From the cell containing the given text, extract its center point as [X, Y] coordinate. 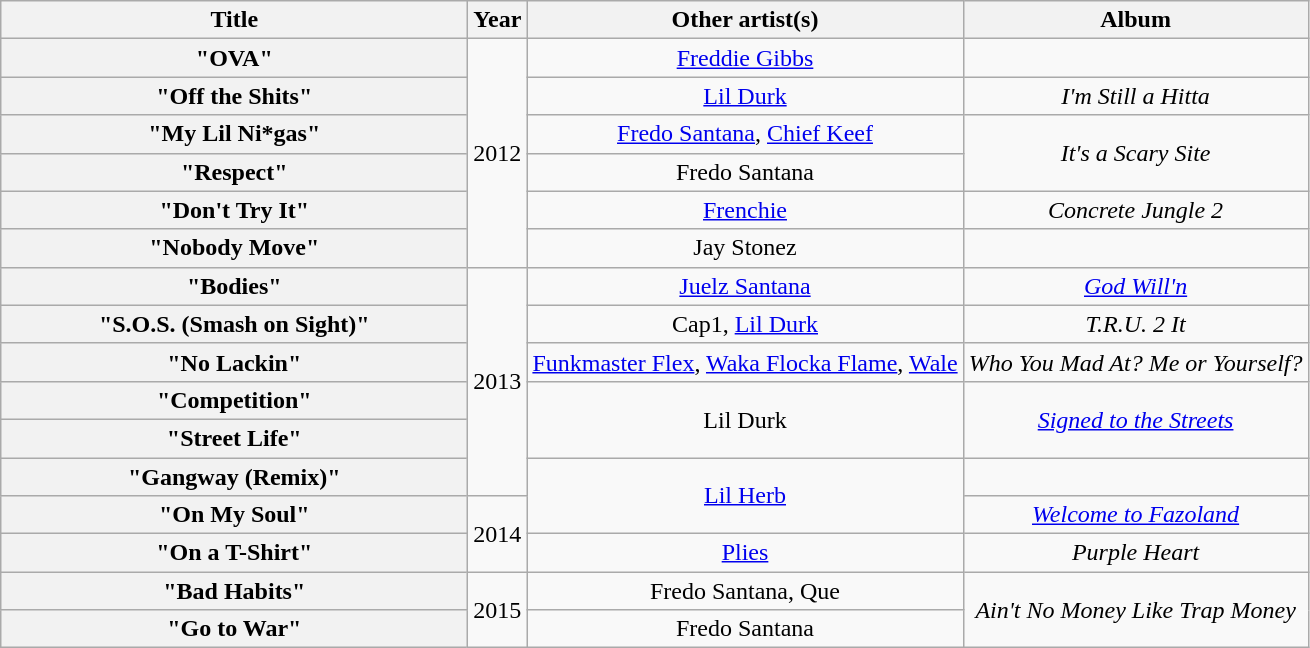
Freddie Gibbs [745, 58]
"My Lil Ni*gas" [234, 134]
Lil Herb [745, 496]
I'm Still a Hitta [1136, 96]
It's a Scary Site [1136, 153]
"Off the Shits" [234, 96]
Title [234, 20]
Album [1136, 20]
Fredo Santana, Chief Keef [745, 134]
"S.O.S. (Smash on Sight)" [234, 324]
2014 [498, 534]
2013 [498, 381]
"On a T-Shirt" [234, 553]
2012 [498, 153]
Frenchie [745, 210]
Fredo Santana, Que [745, 591]
"Respect" [234, 172]
Who You Mad At? Me or Yourself? [1136, 362]
"On My Soul" [234, 515]
Juelz Santana [745, 286]
"Gangway (Remix)" [234, 477]
Ain't No Money Like Trap Money [1136, 610]
"OVA" [234, 58]
Signed to the Streets [1136, 419]
"Nobody Move" [234, 248]
Concrete Jungle 2 [1136, 210]
T.R.U. 2 It [1136, 324]
"Bodies" [234, 286]
"Don't Try It" [234, 210]
Cap1, Lil Durk [745, 324]
"Street Life" [234, 438]
God Will'n [1136, 286]
Other artist(s) [745, 20]
Plies [745, 553]
"No Lackin" [234, 362]
Year [498, 20]
Funkmaster Flex, Waka Flocka Flame, Wale [745, 362]
"Go to War" [234, 629]
"Bad Habits" [234, 591]
"Competition" [234, 400]
Jay Stonez [745, 248]
2015 [498, 610]
Welcome to Fazoland [1136, 515]
Purple Heart [1136, 553]
